Output the (X, Y) coordinate of the center of the cell containing the given text.  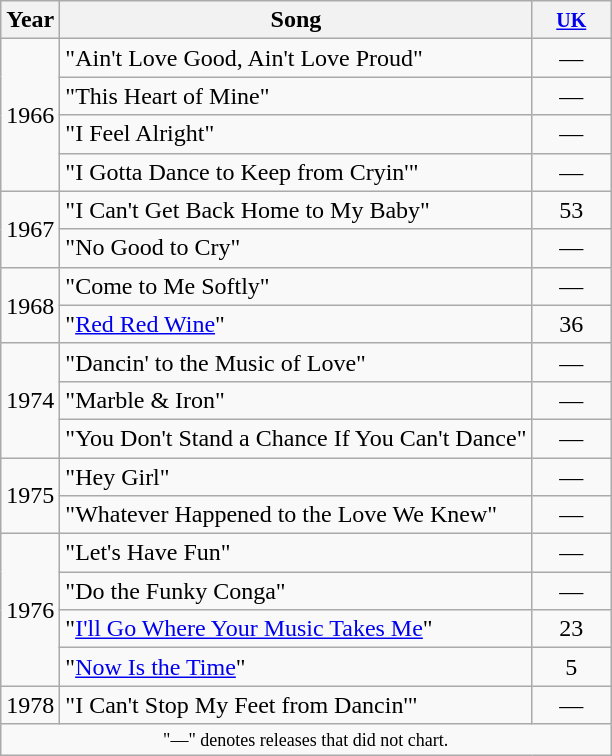
"You Don't Stand a Chance If You Can't Dance" (296, 438)
"I Can't Stop My Feet from Dancin'" (296, 705)
36 (572, 324)
1975 (30, 496)
"I Feel Alright" (296, 134)
1978 (30, 705)
23 (572, 629)
1966 (30, 115)
"Hey Girl" (296, 477)
"I Can't Get Back Home to My Baby" (296, 210)
UK (572, 20)
"Let's Have Fun" (296, 553)
Song (296, 20)
"Ain't Love Good, Ain't Love Proud" (296, 58)
1976 (30, 610)
53 (572, 210)
"I Gotta Dance to Keep from Cryin'" (296, 172)
"—" denotes releases that did not chart. (306, 740)
"Red Red Wine" (296, 324)
1967 (30, 229)
"Marble & Iron" (296, 400)
"This Heart of Mine" (296, 96)
"No Good to Cry" (296, 248)
1974 (30, 400)
Year (30, 20)
"Whatever Happened to the Love We Knew" (296, 515)
"Dancin' to the Music of Love" (296, 362)
5 (572, 667)
1968 (30, 305)
"I'll Go Where Your Music Takes Me" (296, 629)
"Now Is the Time" (296, 667)
"Come to Me Softly" (296, 286)
"Do the Funky Conga" (296, 591)
